From the cell containing the given text, extract its center point as (x, y) coordinate. 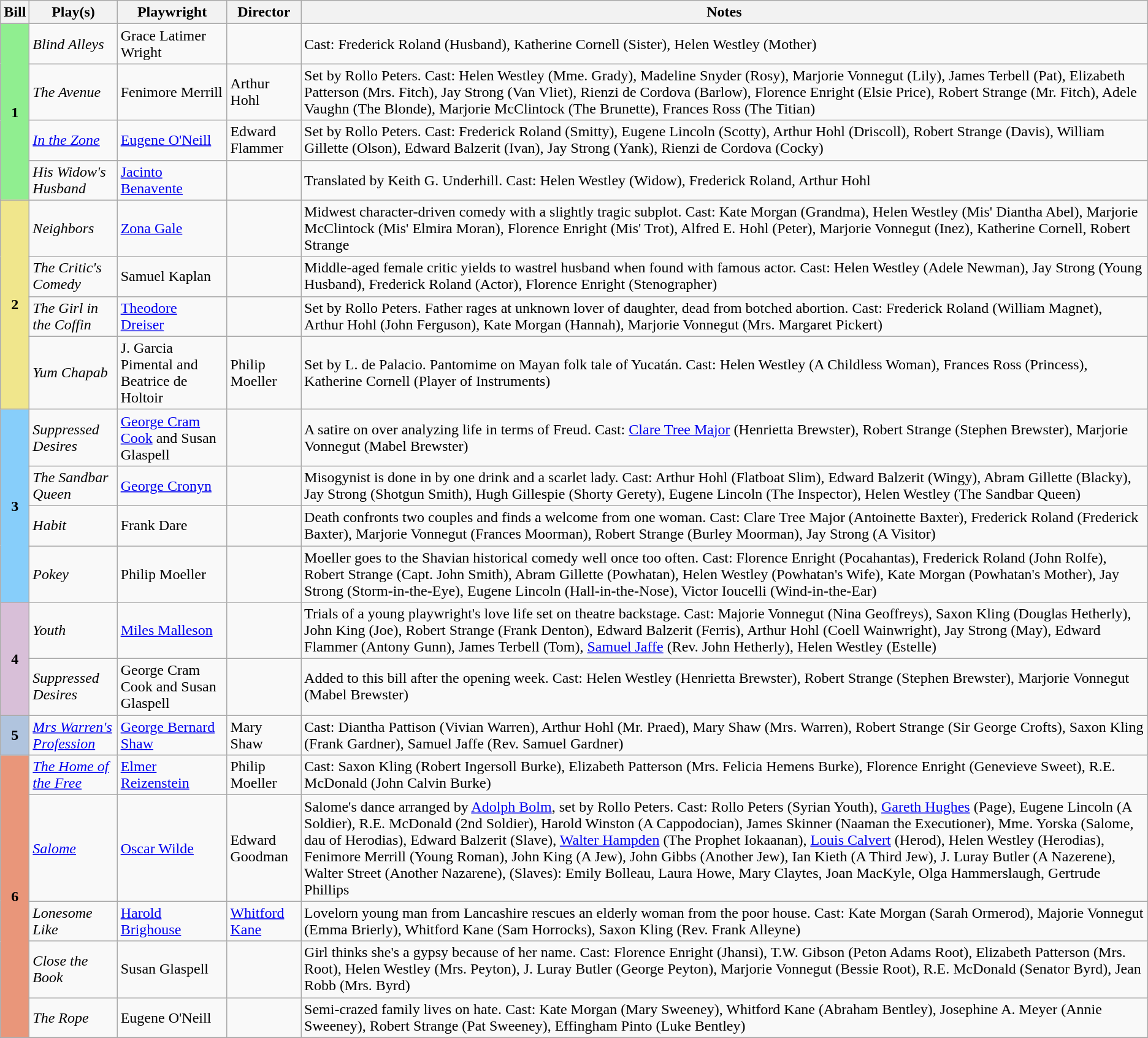
George Cronyn (172, 486)
Edward Goodman (264, 848)
2 (15, 304)
Fenimore Merrill (172, 92)
Harold Brighouse (172, 921)
Oscar Wilde (172, 848)
The Home of the Free (74, 775)
Mary Shaw (264, 735)
Salome (74, 848)
Close the Book (74, 969)
Frank Dare (172, 525)
Elmer Reizenstein (172, 775)
Notes (725, 12)
Bill (15, 12)
Susan Glaspell (172, 969)
Translated by Keith G. Underhill. Cast: Helen Westley (Widow), Frederick Roland, Arthur Hohl (725, 180)
Whitford Kane (264, 921)
Grace Latimer Wright (172, 44)
Youth (74, 631)
Playwright (172, 12)
Neighbors (74, 228)
Mrs Warren's Profession (74, 735)
The Critic's Comedy (74, 276)
3 (15, 506)
In the Zone (74, 140)
1 (15, 112)
The Sandbar Queen (74, 486)
Miles Malleson (172, 631)
6 (15, 896)
Arthur Hohl (264, 92)
Jacinto Benavente (172, 180)
The Avenue (74, 92)
His Widow's Husband (74, 180)
Director (264, 12)
Habit (74, 525)
Theodore Dreiser (172, 317)
4 (15, 659)
The Girl in the Coffin (74, 317)
Samuel Kaplan (172, 276)
J. Garcia Pimental and Beatrice de Holtoir (172, 373)
The Rope (74, 1017)
Edward Flammer (264, 140)
Zona Gale (172, 228)
Cast: Frederick Roland (Husband), Katherine Cornell (Sister), Helen Westley (Mother) (725, 44)
Play(s) (74, 12)
5 (15, 735)
Blind Alleys (74, 44)
Yum Chapab (74, 373)
Lonesome Like (74, 921)
Pokey (74, 574)
George Bernard Shaw (172, 735)
